Output the (X, Y) coordinate of the center of the cell containing the given text.  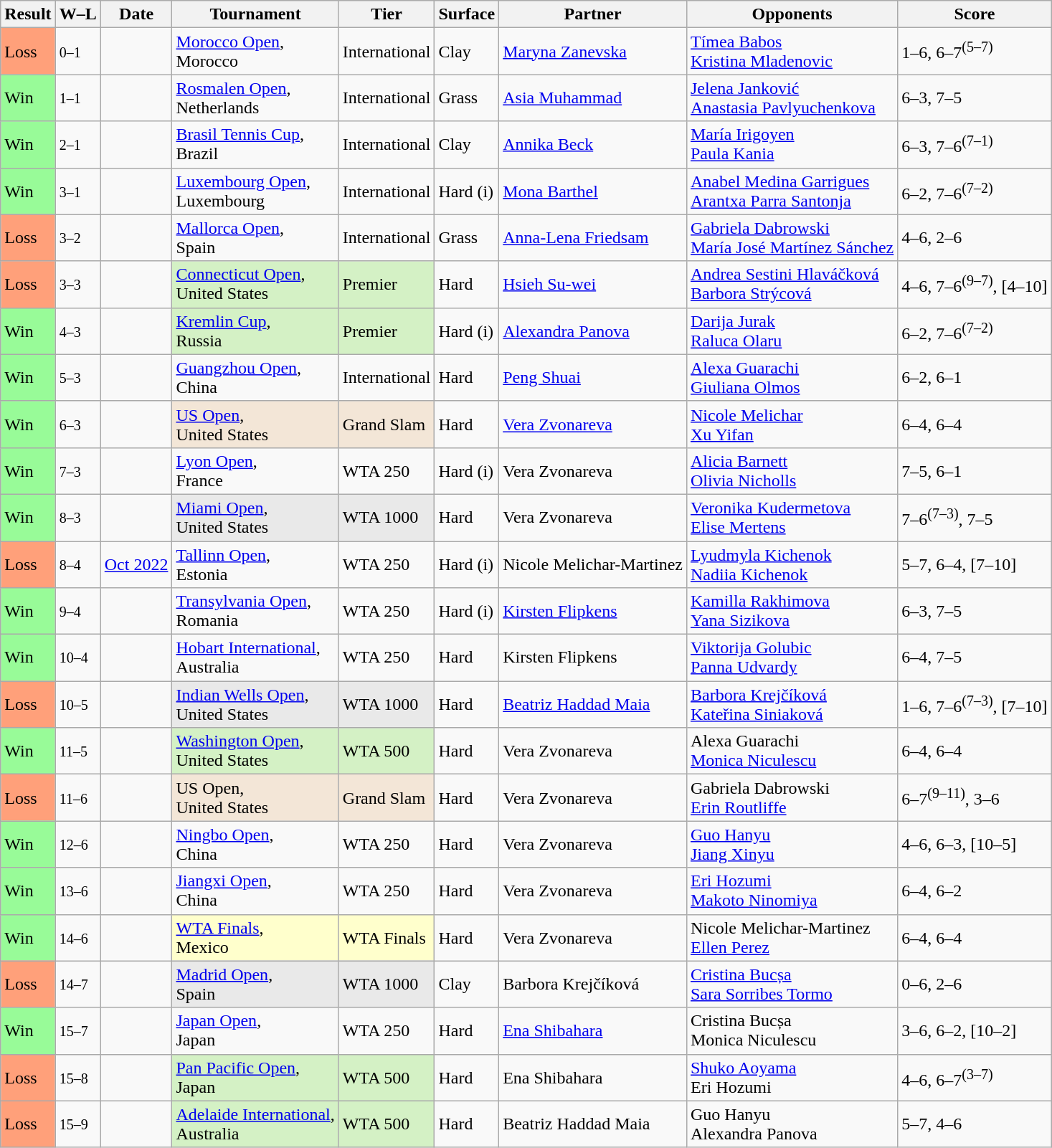
5–3 (77, 377)
Madrid Open, Spain (255, 984)
4–6, 6–3, [10–5] (975, 845)
Score (975, 14)
Jelena Janković Anastasia Pavlyuchenkova (792, 98)
Nicole Melichar Xu Yifan (792, 424)
Tournament (255, 14)
Barbora Krejčíková Kateřina Siniaková (792, 704)
15–8 (77, 1077)
14–6 (77, 938)
Anabel Medina Garrigues Arantxa Parra Santonja (792, 191)
Andrea Sestini Hlaváčková Barbora Strýcová (792, 284)
Tallinn Open, Estonia (255, 564)
Tier (387, 14)
Kamilla Rakhimova Yana Sizikova (792, 611)
3–2 (77, 238)
15–7 (77, 1031)
W–L (77, 14)
Transylvania Open, Romania (255, 611)
3–1 (77, 191)
14–7 (77, 984)
5–7, 4–6 (975, 1124)
10–5 (77, 704)
Surface (467, 14)
7–5, 6–1 (975, 470)
Lyudmyla Kichenok Nadiia Kichenok (792, 564)
Peng Shuai (593, 377)
Guo Hanyu Jiang Xinyu (792, 845)
María Irigoyen Paula Kania (792, 145)
0–1 (77, 52)
9–4 (77, 611)
6–3, 7–6(7–1) (975, 145)
11–5 (77, 751)
Shuko Aoyama Eri Hozumi (792, 1077)
Date (136, 14)
1–1 (77, 98)
Hobart International, Australia (255, 658)
0–6, 2–6 (975, 984)
Luxembourg Open, Luxembourg (255, 191)
Mona Barthel (593, 191)
Nicole Melichar-Martinez (593, 564)
WTA Finals (387, 938)
Brasil Tennis Cup, Brazil (255, 145)
Morocco Open, Morocco (255, 52)
5–7, 6–4, [7–10] (975, 564)
4–6, 7–6(9–7), [4–10] (975, 284)
11–6 (77, 797)
Tímea Babos Kristina Mladenovic (792, 52)
Cristina Bucșa Sara Sorribes Tormo (792, 984)
Jiangxi Open, China (255, 891)
Annika Beck (593, 145)
Ningbo Open, China (255, 845)
1–6, 6–7(5–7) (975, 52)
Anna-Lena Friedsam (593, 238)
Alicia Barnett Olivia Nicholls (792, 470)
Guangzhou Open, China (255, 377)
Alexa Guarachi Monica Niculescu (792, 751)
4–6, 6–7(3–7) (975, 1077)
Adelaide International, Australia (255, 1124)
Darija Jurak Raluca Olaru (792, 331)
12–6 (77, 845)
Cristina Bucșa Monica Niculescu (792, 1031)
Pan Pacific Open, Japan (255, 1077)
8–4 (77, 564)
Connecticut Open, United States (255, 284)
Gabriela Dabrowski Erin Routliffe (792, 797)
Indian Wells Open, United States (255, 704)
Kremlin Cup, Russia (255, 331)
Nicole Melichar-Martinez Ellen Perez (792, 938)
3–6, 6–2, [10–2] (975, 1031)
4–6, 2–6 (975, 238)
Hsieh Su-wei (593, 284)
Japan Open, Japan (255, 1031)
Washington Open, United States (255, 751)
Opponents (792, 14)
6–4, 7–5 (975, 658)
1–6, 7–6(7–3), [7–10] (975, 704)
3–3 (77, 284)
Maryna Zanevska (593, 52)
Viktorija Golubic Panna Udvardy (792, 658)
7–3 (77, 470)
2–1 (77, 145)
6–4, 6–2 (975, 891)
8–3 (77, 518)
7–6(7–3), 7–5 (975, 518)
6–3 (77, 424)
4–3 (77, 331)
10–4 (77, 658)
Rosmalen Open, Netherlands (255, 98)
Guo Hanyu Alexandra Panova (792, 1124)
Oct 2022 (136, 564)
Eri Hozumi Makoto Ninomiya (792, 891)
Result (28, 14)
Alexandra Panova (593, 331)
Asia Muhammad (593, 98)
Miami Open, United States (255, 518)
6–2, 6–1 (975, 377)
Gabriela Dabrowski María José Martínez Sánchez (792, 238)
Partner (593, 14)
13–6 (77, 891)
WTA Finals, Mexico (255, 938)
Lyon Open, France (255, 470)
15–9 (77, 1124)
Barbora Krejčíková (593, 984)
6–7(9–11), 3–6 (975, 797)
Mallorca Open, Spain (255, 238)
Alexa Guarachi Giuliana Olmos (792, 377)
Veronika Kudermetova Elise Mertens (792, 518)
